Identify which cell holds the provided text, then report its (x, y) central coordinate. 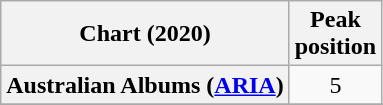
Australian Albums (ARIA) (145, 85)
Chart (2020) (145, 34)
Peakposition (335, 34)
5 (335, 85)
